Identify which cell holds the provided text, then report its (x, y) central coordinate. 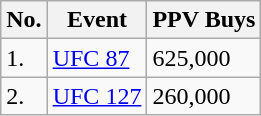
No. (24, 20)
2. (24, 96)
UFC 127 (97, 96)
1. (24, 58)
Event (97, 20)
625,000 (204, 58)
260,000 (204, 96)
UFC 87 (97, 58)
PPV Buys (204, 20)
